Return (X, Y) of the center of cell containing provided text 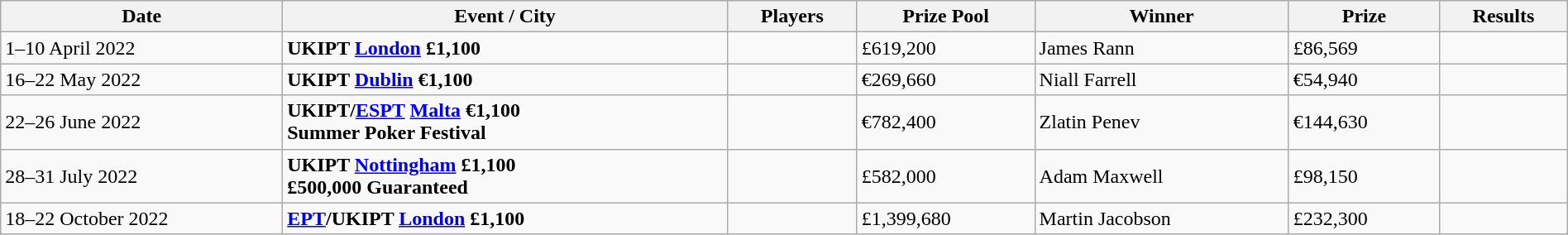
£619,200 (946, 48)
28–31 July 2022 (142, 175)
€782,400 (946, 122)
1–10 April 2022 (142, 48)
22–26 June 2022 (142, 122)
Winner (1161, 17)
£86,569 (1364, 48)
€269,660 (946, 79)
UKIPT Dublin €1,100 (505, 79)
Event / City (505, 17)
Players (792, 17)
UKIPT London £1,100 (505, 48)
UKIPT Nottingham £1,100£500,000 Guaranteed (505, 175)
£1,399,680 (946, 218)
Adam Maxwell (1161, 175)
Niall Farrell (1161, 79)
£582,000 (946, 175)
€144,630 (1364, 122)
EPT/UKIPT London £1,100 (505, 218)
£232,300 (1364, 218)
Prize Pool (946, 17)
James Rann (1161, 48)
Prize (1364, 17)
16–22 May 2022 (142, 79)
Zlatin Penev (1161, 122)
18–22 October 2022 (142, 218)
€54,940 (1364, 79)
Martin Jacobson (1161, 218)
£98,150 (1364, 175)
UKIPT/ESPT Malta €1,100Summer Poker Festival (505, 122)
Results (1503, 17)
Date (142, 17)
